Scan for the cell matching the given text and deliver its (X, Y) coordinate at center. 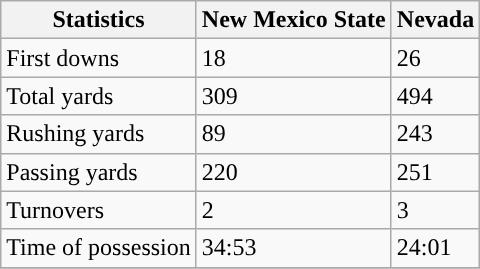
89 (294, 134)
New Mexico State (294, 20)
26 (435, 58)
494 (435, 96)
First downs (99, 58)
220 (294, 172)
Nevada (435, 20)
Total yards (99, 96)
Statistics (99, 20)
18 (294, 58)
Passing yards (99, 172)
Turnovers (99, 210)
34:53 (294, 248)
2 (294, 210)
251 (435, 172)
309 (294, 96)
Time of possession (99, 248)
Rushing yards (99, 134)
24:01 (435, 248)
3 (435, 210)
243 (435, 134)
